Pinpoint the cell where the given text exists, returning its (x, y) midpoint coordinate. 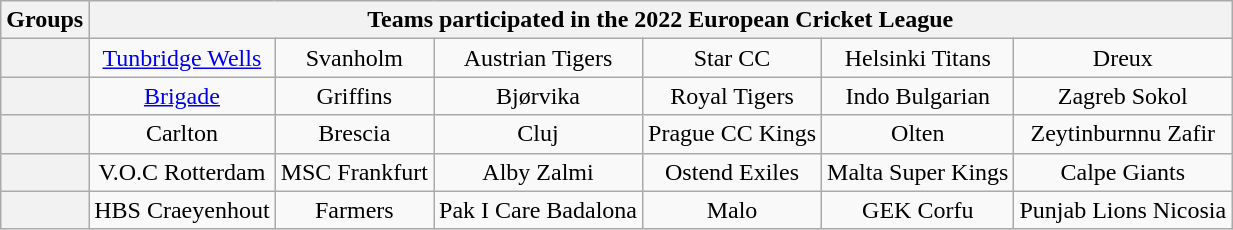
Star CC (732, 58)
Carlton (182, 134)
Malo (732, 210)
Zagreb Sokol (1123, 96)
Austrian Tigers (538, 58)
Farmers (354, 210)
GEK Corfu (918, 210)
Calpe Giants (1123, 172)
Prague CC Kings (732, 134)
HBS Craeyenhout (182, 210)
MSC Frankfurt (354, 172)
Tunbridge Wells (182, 58)
Punjab Lions Nicosia (1123, 210)
Pak I Care Badalona (538, 210)
Svanholm (354, 58)
Alby Zalmi (538, 172)
Indo Bulgarian (918, 96)
Groups (45, 20)
Teams participated in the 2022 European Cricket League (660, 20)
Malta Super Kings (918, 172)
Griffins (354, 96)
Ostend Exiles (732, 172)
Bjørvika (538, 96)
V.O.C Rotterdam (182, 172)
Zeytinburnnu Zafir (1123, 134)
Dreux (1123, 58)
Cluj (538, 134)
Brescia (354, 134)
Brigade (182, 96)
Olten (918, 134)
Royal Tigers (732, 96)
Helsinki Titans (918, 58)
